Locate the cell with the specified text and output its (x, y) center coordinate. 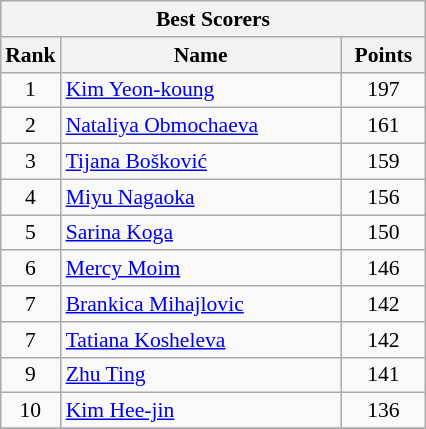
136 (384, 411)
6 (30, 268)
2 (30, 126)
Best Scorers (213, 19)
4 (30, 197)
10 (30, 411)
Rank (30, 54)
Kim Yeon-koung (201, 90)
Name (201, 54)
5 (30, 232)
Mercy Moim (201, 268)
156 (384, 197)
Brankica Mihajlovic (201, 304)
197 (384, 90)
141 (384, 375)
Tatiana Kosheleva (201, 339)
146 (384, 268)
9 (30, 375)
Points (384, 54)
Zhu Ting (201, 375)
3 (30, 161)
Nataliya Obmochaeva (201, 126)
Miyu Nagaoka (201, 197)
Tijana Bošković (201, 161)
Sarina Koga (201, 232)
161 (384, 126)
150 (384, 232)
159 (384, 161)
Kim Hee-jin (201, 411)
1 (30, 90)
